For the text-containing cell, return its midpoint in (X, Y) coordinate format. 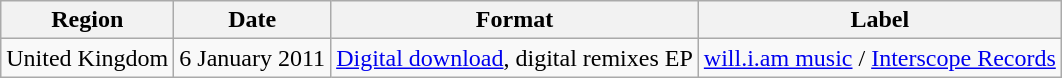
Date (252, 20)
Format (515, 20)
Region (88, 20)
United Kingdom (88, 58)
will.i.am music / Interscope Records (880, 58)
Label (880, 20)
6 January 2011 (252, 58)
Digital download, digital remixes EP (515, 58)
